For the text-containing cell, return its midpoint in [X, Y] coordinate format. 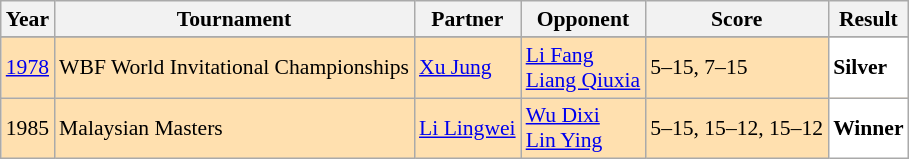
5–15, 7–15 [736, 68]
Li Lingwei [468, 128]
WBF World Invitational Championships [234, 68]
Opponent [584, 19]
Wu Dixi Lin Ying [584, 128]
1985 [28, 128]
Partner [468, 19]
1978 [28, 68]
Malaysian Masters [234, 128]
Winner [868, 128]
Xu Jung [468, 68]
5–15, 15–12, 15–12 [736, 128]
Result [868, 19]
Silver [868, 68]
Li Fang Liang Qiuxia [584, 68]
Tournament [234, 19]
Year [28, 19]
Score [736, 19]
